Return [X, Y] of the center of cell containing provided text 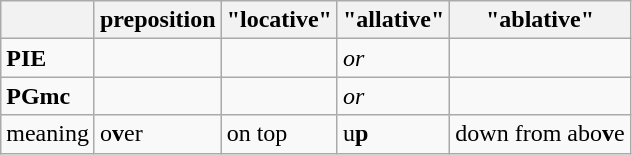
"ablative" [540, 20]
up [393, 134]
over [158, 134]
"locative" [279, 20]
on top [279, 134]
meaning [48, 134]
PIE [48, 58]
preposition [158, 20]
down from above [540, 134]
PGmc [48, 96]
"allative" [393, 20]
